Return (X, Y) of the center of cell containing provided text 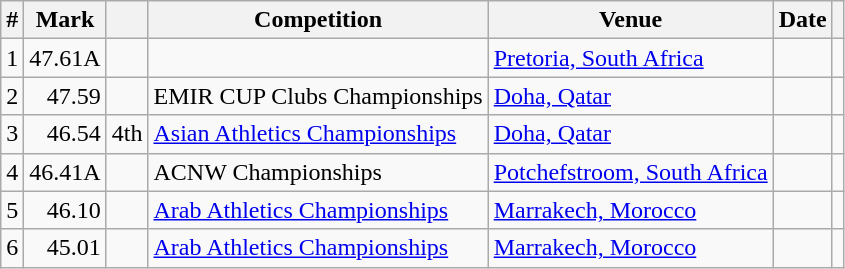
46.41A (65, 172)
Potchefstroom, South Africa (630, 172)
2 (12, 96)
47.59 (65, 96)
Venue (630, 20)
46.10 (65, 210)
Date (802, 20)
Competition (318, 20)
# (12, 20)
4th (127, 134)
6 (12, 248)
5 (12, 210)
46.54 (65, 134)
Asian Athletics Championships (318, 134)
Mark (65, 20)
EMIR CUP Clubs Championships (318, 96)
47.61A (65, 58)
4 (12, 172)
3 (12, 134)
ACNW Championships (318, 172)
45.01 (65, 248)
Pretoria, South Africa (630, 58)
1 (12, 58)
